Locate the cell with the specified text and output its [X, Y] center coordinate. 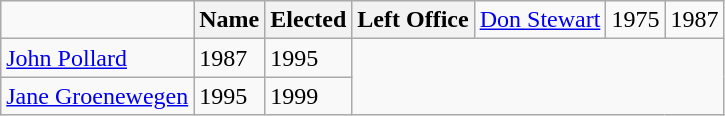
Elected [308, 20]
Name [230, 20]
1975 [636, 20]
John Pollard [98, 58]
1999 [308, 96]
Jane Groenewegen [98, 96]
Don Stewart [540, 20]
Left Office [413, 20]
